From the cell containing the given text, extract its center point as (x, y) coordinate. 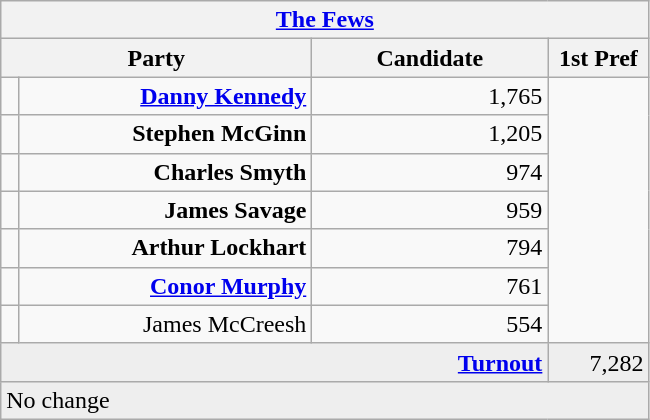
Party (156, 58)
794 (430, 248)
The Fews (325, 20)
1st Pref (598, 58)
Turnout (274, 362)
James Savage (165, 210)
James McCreesh (165, 324)
Arthur Lockhart (165, 248)
Candidate (430, 58)
554 (430, 324)
7,282 (598, 362)
1,765 (430, 96)
761 (430, 286)
No change (325, 400)
1,205 (430, 134)
Charles Smyth (165, 172)
974 (430, 172)
959 (430, 210)
Conor Murphy (165, 286)
Stephen McGinn (165, 134)
Danny Kennedy (165, 96)
